Output the (X, Y) coordinate of the center of the cell containing the given text.  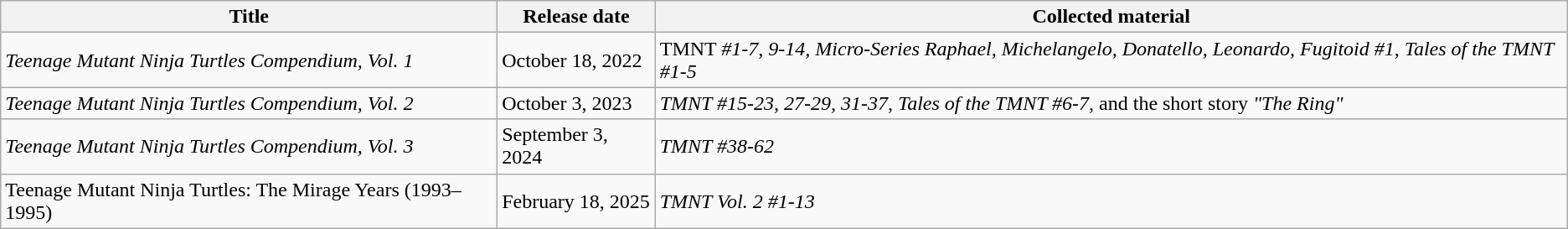
October 3, 2023 (576, 103)
TMNT #1-7, 9-14, Micro-Series Raphael, Michelangelo, Donatello, Leonardo, Fugitoid #1, Tales of the TMNT #1-5 (1111, 60)
Teenage Mutant Ninja Turtles: The Mirage Years (1993–1995) (250, 201)
TMNT #38-62 (1111, 146)
Title (250, 17)
Teenage Mutant Ninja Turtles Compendium, Vol. 3 (250, 146)
September 3, 2024 (576, 146)
February 18, 2025 (576, 201)
Teenage Mutant Ninja Turtles Compendium, Vol. 1 (250, 60)
Collected material (1111, 17)
TMNT Vol. 2 #1-13 (1111, 201)
TMNT #15-23, 27-29, 31-37, Tales of the TMNT #6-7, and the short story "The Ring" (1111, 103)
October 18, 2022 (576, 60)
Release date (576, 17)
Teenage Mutant Ninja Turtles Compendium, Vol. 2 (250, 103)
